Identify which cell holds the provided text, then report its (X, Y) central coordinate. 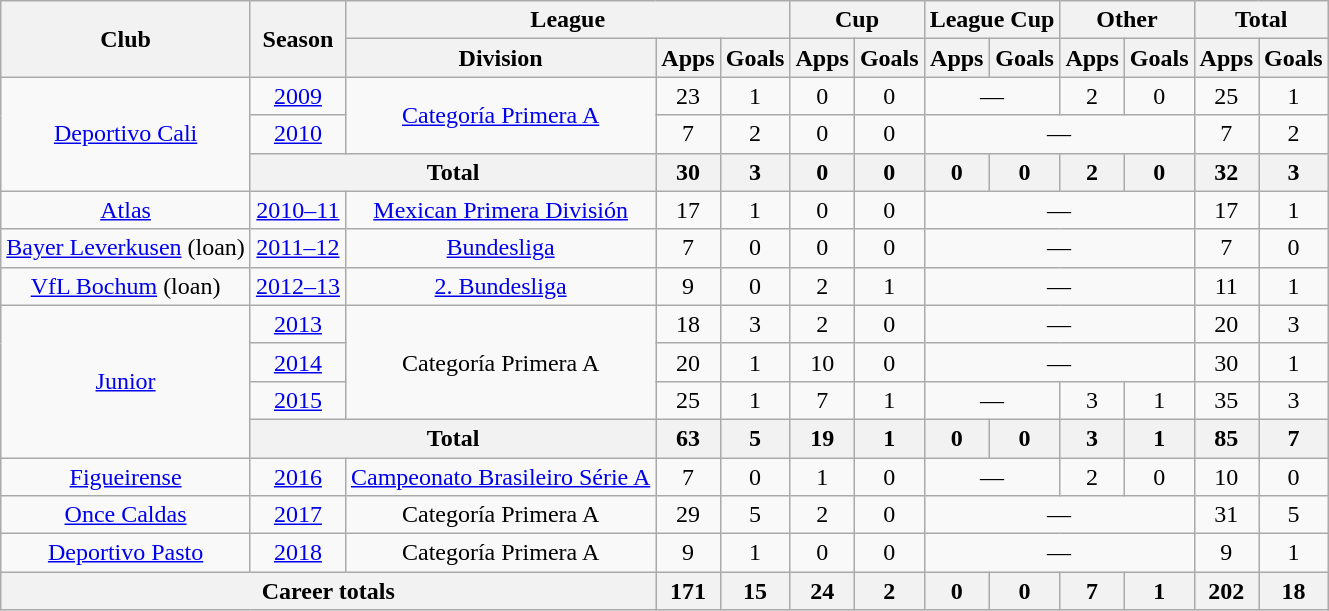
23 (688, 96)
15 (755, 591)
171 (688, 591)
Campeonato Brasileiro Série A (500, 477)
League (568, 20)
35 (1226, 400)
Mexican Primera División (500, 210)
Once Caldas (126, 515)
VfL Bochum (loan) (126, 286)
85 (1226, 438)
Division (500, 58)
Bayer Leverkusen (loan) (126, 248)
24 (822, 591)
2010 (298, 134)
Deportivo Cali (126, 134)
2009 (298, 96)
Career totals (328, 591)
Junior (126, 381)
2012–13 (298, 286)
63 (688, 438)
2013 (298, 324)
2011–12 (298, 248)
Season (298, 39)
2. Bundesliga (500, 286)
2018 (298, 553)
11 (1226, 286)
Other (1127, 20)
League Cup (992, 20)
Atlas (126, 210)
2010–11 (298, 210)
Club (126, 39)
2014 (298, 362)
202 (1226, 591)
2016 (298, 477)
31 (1226, 515)
19 (822, 438)
Cup (857, 20)
Figueirense (126, 477)
29 (688, 515)
2017 (298, 515)
32 (1226, 172)
2015 (298, 400)
Deportivo Pasto (126, 553)
Bundesliga (500, 248)
